Locate the cell with the specified text and output its [X, Y] center coordinate. 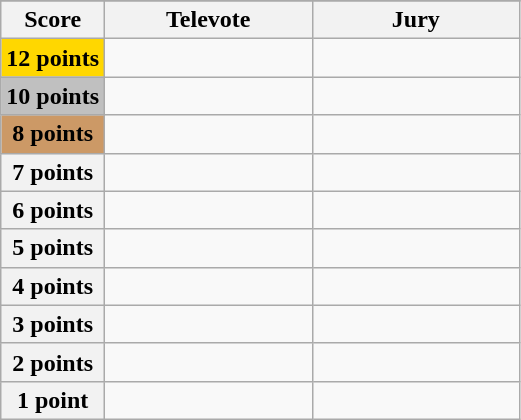
1 point [53, 400]
7 points [53, 172]
6 points [53, 210]
Jury [416, 20]
12 points [53, 58]
8 points [53, 134]
Televote [209, 20]
3 points [53, 324]
4 points [53, 286]
Score [53, 20]
5 points [53, 248]
10 points [53, 96]
2 points [53, 362]
